Provide the [X, Y] coordinate of the cell's center where the given text is located.  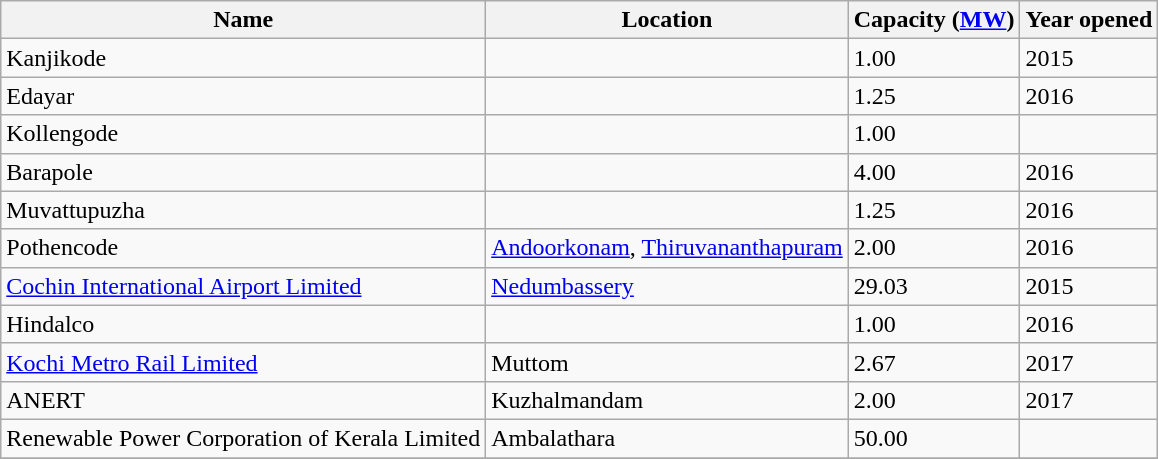
50.00 [934, 438]
Muttom [668, 362]
4.00 [934, 172]
Kollengode [244, 134]
Cochin International Airport Limited [244, 286]
Ambalathara [668, 438]
Location [668, 20]
Kochi Metro Rail Limited [244, 362]
Renewable Power Corporation of Kerala Limited [244, 438]
Capacity (MW) [934, 20]
Andoorkonam, Thiruvananthapuram [668, 248]
Name [244, 20]
ANERT [244, 400]
2.67 [934, 362]
Pothencode [244, 248]
Kanjikode [244, 58]
Muvattupuzha [244, 210]
Year opened [1089, 20]
29.03 [934, 286]
Edayar [244, 96]
Barapole [244, 172]
Hindalco [244, 324]
Nedumbassery [668, 286]
Kuzhalmandam [668, 400]
